Extract the (X, Y) coordinate from the center of the cell holding the provided text.  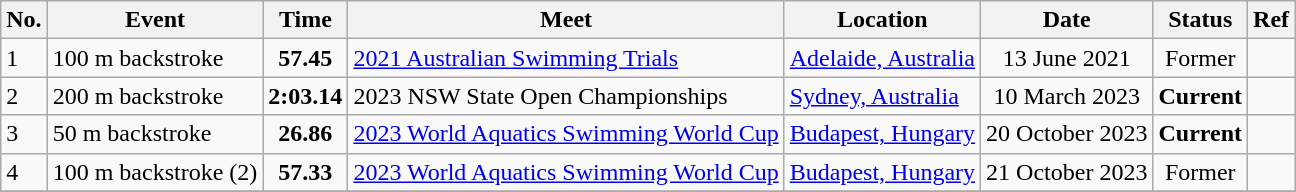
1 (24, 58)
3 (24, 134)
Ref (1272, 20)
57.45 (306, 58)
2 (24, 96)
Time (306, 20)
2:03.14 (306, 96)
2021 Australian Swimming Trials (566, 58)
Meet (566, 20)
Event (155, 20)
100 m backstroke (155, 58)
10 March 2023 (1067, 96)
Date (1067, 20)
Status (1200, 20)
13 June 2021 (1067, 58)
2023 NSW State Open Championships (566, 96)
21 October 2023 (1067, 172)
26.86 (306, 134)
Sydney, Australia (882, 96)
50 m backstroke (155, 134)
20 October 2023 (1067, 134)
57.33 (306, 172)
Location (882, 20)
4 (24, 172)
200 m backstroke (155, 96)
100 m backstroke (2) (155, 172)
No. (24, 20)
Adelaide, Australia (882, 58)
